Pinpoint the cell where the given text exists, returning its (X, Y) midpoint coordinate. 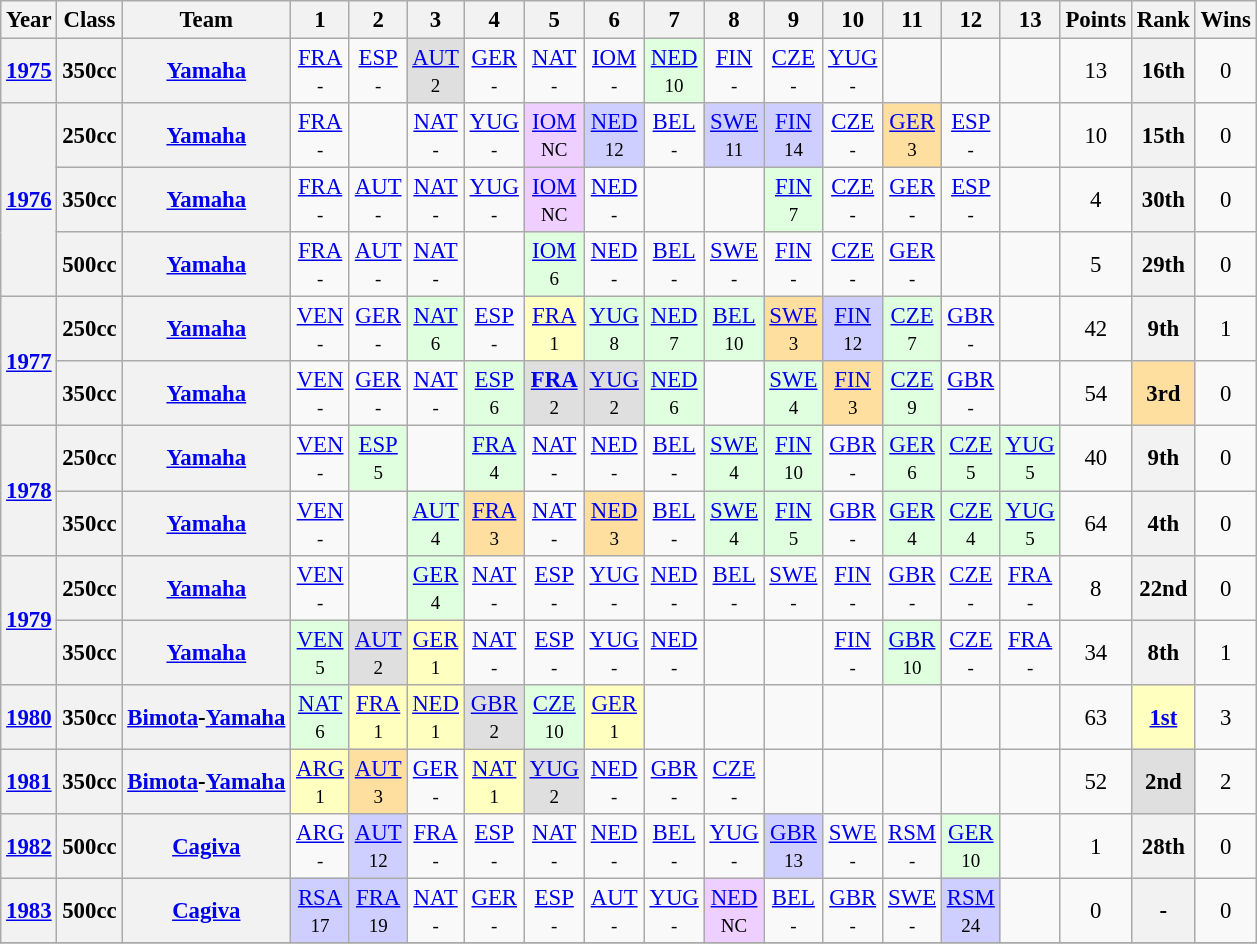
GBR10 (912, 652)
63 (1096, 716)
NED1 (436, 716)
- (1163, 910)
3rd (1163, 394)
VEN5 (320, 652)
ESP5 (378, 458)
AUT12 (378, 846)
FRA4 (494, 458)
1981 (29, 782)
RSM- (912, 846)
FRA2 (554, 394)
CZE9 (912, 394)
GER6 (912, 458)
30th (1163, 200)
34 (1096, 652)
GER10 (970, 846)
GBR13 (794, 846)
RSA17 (320, 910)
GER3 (912, 136)
6 (614, 20)
4th (1163, 524)
SWE3 (794, 330)
Year (29, 20)
11 (912, 20)
FRA3 (494, 524)
AUT3 (378, 782)
64 (1096, 524)
ESP6 (494, 394)
28th (1163, 846)
NED12 (614, 136)
NED10 (674, 72)
1978 (29, 490)
1983 (29, 910)
1979 (29, 620)
SWE11 (734, 136)
15th (1163, 136)
CZE7 (912, 330)
54 (1096, 394)
CZE4 (970, 524)
1977 (29, 362)
FIN12 (853, 330)
RSM24 (970, 910)
Rank (1163, 20)
ARG1 (320, 782)
22nd (1163, 588)
BEL10 (734, 330)
8th (1163, 652)
YUG8 (614, 330)
IOM- (614, 72)
Team (206, 20)
7 (674, 20)
29th (1163, 264)
IOM6 (554, 264)
FIN5 (794, 524)
40 (1096, 458)
42 (1096, 330)
Points (1096, 20)
FIN14 (794, 136)
1st (1163, 716)
FIN10 (794, 458)
FRA19 (378, 910)
GBR2 (494, 716)
AUT4 (436, 524)
NED6 (674, 394)
CZE5 (970, 458)
FIN3 (853, 394)
ARG- (320, 846)
NAT1 (494, 782)
FIN7 (794, 200)
CZE10 (554, 716)
1975 (29, 72)
9 (794, 20)
1976 (29, 200)
1982 (29, 846)
NED3 (614, 524)
NED7 (674, 330)
52 (1096, 782)
Class (90, 20)
Wins (1226, 20)
12 (970, 20)
2nd (1163, 782)
16th (1163, 72)
1980 (29, 716)
NEDNC (734, 910)
